Return the (X, Y) coordinate for the center point of the cell that contains the specified text.  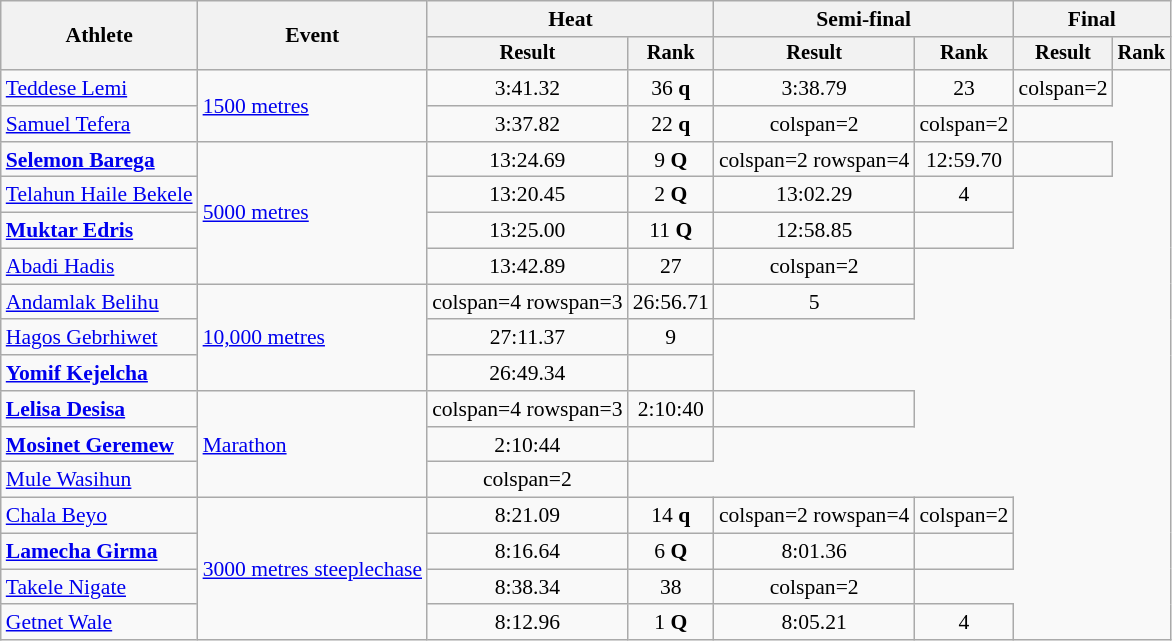
Samuel Tefera (100, 124)
Abadi Hadis (100, 267)
8:38.34 (528, 587)
10,000 metres (313, 338)
13:42.89 (528, 267)
Semi-final (864, 19)
12:58.85 (814, 231)
Hagos Gebrhiwet (100, 338)
8:05.21 (814, 623)
Marathon (313, 444)
1500 metres (313, 106)
13:20.45 (528, 195)
8:01.36 (814, 552)
14 q (671, 516)
Event (313, 36)
26:56.71 (671, 302)
12:59.70 (964, 160)
Getnet Wale (100, 623)
9 Q (671, 160)
5 (814, 302)
2 Q (671, 195)
3000 metres steeplechase (313, 569)
8:21.09 (528, 516)
9 (671, 338)
Final (1092, 19)
1 Q (671, 623)
36 q (671, 88)
23 (964, 88)
Muktar Edris (100, 231)
3:37.82 (528, 124)
27:11.37 (528, 338)
11 Q (671, 231)
8:16.64 (528, 552)
Andamlak Belihu (100, 302)
Teddese Lemi (100, 88)
Lelisa Desisa (100, 409)
38 (671, 587)
2:10:40 (671, 409)
26:49.34 (528, 373)
22 q (671, 124)
3:41.32 (528, 88)
3:38.79 (814, 88)
Telahun Haile Bekele (100, 195)
Yomif Kejelcha (100, 373)
13:02.29 (814, 195)
27 (671, 267)
Chala Beyo (100, 516)
6 Q (671, 552)
2:10:44 (528, 445)
Mosinet Geremew (100, 445)
Mule Wasihun (100, 480)
Lamecha Girma (100, 552)
Heat (570, 19)
Takele Nigate (100, 587)
5000 metres (313, 213)
Athlete (100, 36)
13:24.69 (528, 160)
Selemon Barega (100, 160)
8:12.96 (528, 623)
13:25.00 (528, 231)
